Detect which cell encompasses the target text, then output its [X, Y] center coordinate. 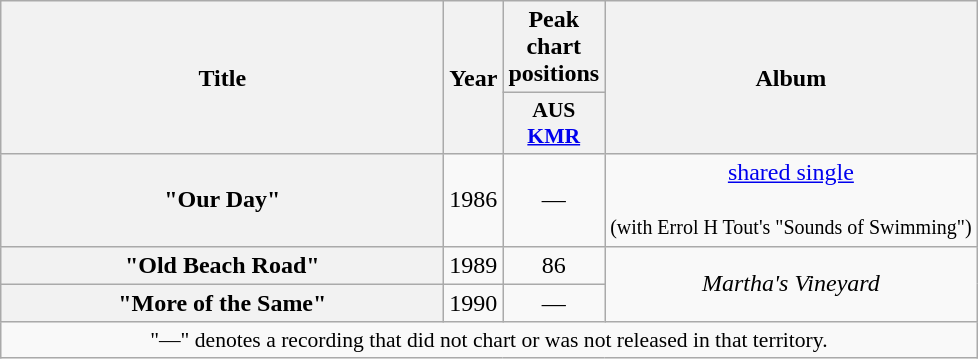
1986 [474, 200]
Year [474, 78]
Title [222, 78]
"More of the Same" [222, 303]
Peak chart positions [554, 47]
"—" denotes a recording that did not chart or was not released in that territory. [489, 340]
Martha's Vineyard [791, 284]
Album [791, 78]
"Old Beach Road" [222, 265]
1989 [474, 265]
"Our Day" [222, 200]
AUSKMR [554, 124]
shared single(with Errol H Tout's "Sounds of Swimming") [791, 200]
1990 [474, 303]
86 [554, 265]
